Identify which cell holds the provided text, then report its (x, y) central coordinate. 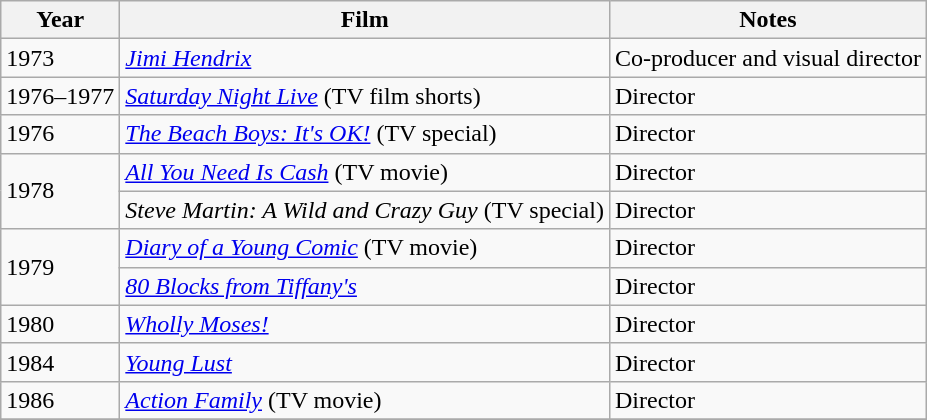
Jimi Hendrix (365, 58)
Action Family (TV movie) (365, 400)
Steve Martin: A Wild and Crazy Guy (TV special) (365, 210)
Saturday Night Live (TV film shorts) (365, 96)
The Beach Boys: It's OK! (TV special) (365, 134)
Notes (768, 20)
1976 (60, 134)
Year (60, 20)
Young Lust (365, 362)
1973 (60, 58)
80 Blocks from Tiffany's (365, 286)
Co-producer and visual director (768, 58)
1978 (60, 191)
1986 (60, 400)
1984 (60, 362)
1976–1977 (60, 96)
All You Need Is Cash (TV movie) (365, 172)
1980 (60, 324)
Diary of a Young Comic (TV movie) (365, 248)
Wholly Moses! (365, 324)
1979 (60, 267)
Film (365, 20)
